Search for the cell housing the specified text and yield its (X, Y) center coordinate. 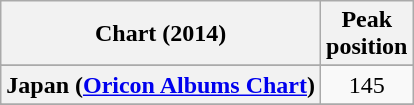
Japan (Oricon Albums Chart) (161, 85)
Chart (2014) (161, 34)
145 (367, 85)
Peakposition (367, 34)
